Extract the [X, Y] coordinate from the center of the cell holding the provided text.  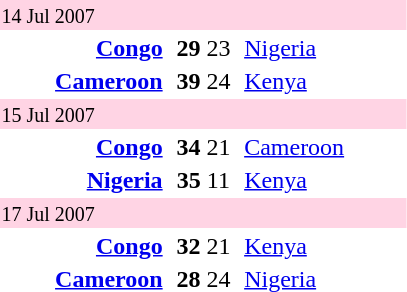
35 11 [204, 180]
29 23 [204, 48]
15 Jul 2007 [204, 114]
32 21 [204, 246]
14 Jul 2007 [204, 15]
17 Jul 2007 [204, 213]
39 24 [204, 81]
34 21 [204, 147]
